Pinpoint the cell where the given text exists, returning its [x, y] midpoint coordinate. 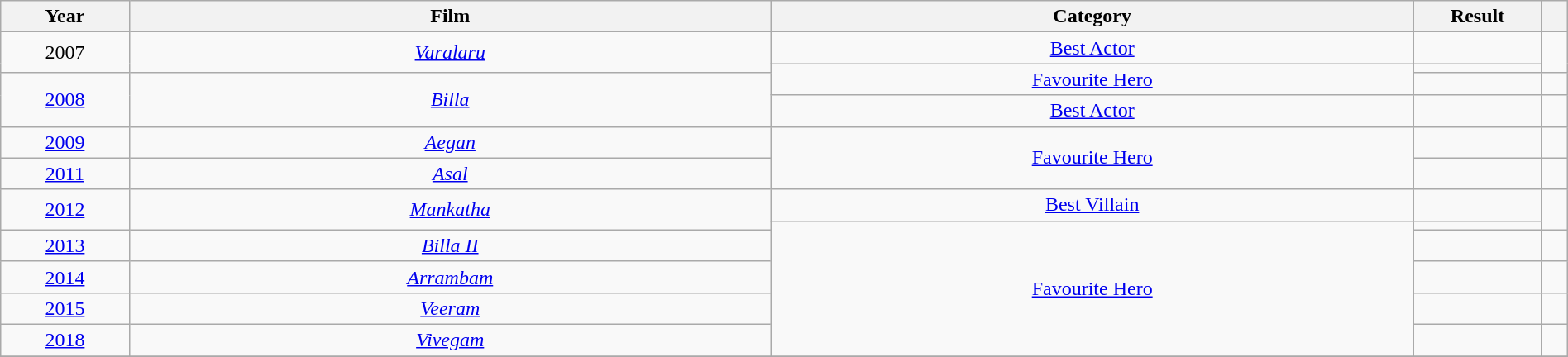
Year [65, 17]
2009 [65, 142]
Billa II [450, 245]
Vivegam [450, 340]
2013 [65, 245]
Billa [450, 99]
Varalaru [450, 53]
2015 [65, 308]
Mankatha [450, 210]
2011 [65, 174]
Asal [450, 174]
2007 [65, 53]
2012 [65, 210]
2018 [65, 340]
Arrambam [450, 277]
Best Villain [1092, 205]
Film [450, 17]
Aegan [450, 142]
2008 [65, 99]
2014 [65, 277]
Category [1092, 17]
Veeram [450, 308]
Result [1477, 17]
